Provide the [x, y] coordinate of the cell's center where the given text is located.  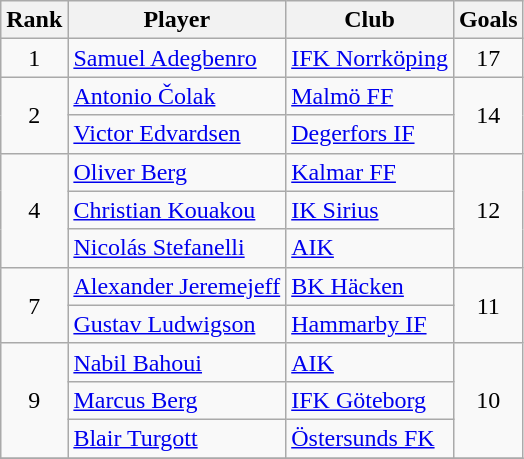
BK Häcken [370, 286]
Kalmar FF [370, 172]
Malmö FF [370, 96]
Samuel Adegbenro [177, 58]
7 [34, 305]
4 [34, 210]
12 [488, 210]
IFK Göteborg [370, 400]
Nicolás Stefanelli [177, 248]
11 [488, 305]
Degerfors IF [370, 134]
Alexander Jeremejeff [177, 286]
Oliver Berg [177, 172]
Gustav Ludwigson [177, 324]
Club [370, 20]
17 [488, 58]
IFK Norrköping [370, 58]
Goals [488, 20]
Antonio Čolak [177, 96]
1 [34, 58]
IK Sirius [370, 210]
Marcus Berg [177, 400]
Victor Edvardsen [177, 134]
Player [177, 20]
Nabil Bahoui [177, 362]
Östersunds FK [370, 438]
10 [488, 400]
Rank [34, 20]
2 [34, 115]
9 [34, 400]
Blair Turgott [177, 438]
Hammarby IF [370, 324]
14 [488, 115]
Christian Kouakou [177, 210]
